Output the [X, Y] coordinate of the center of the cell containing the given text.  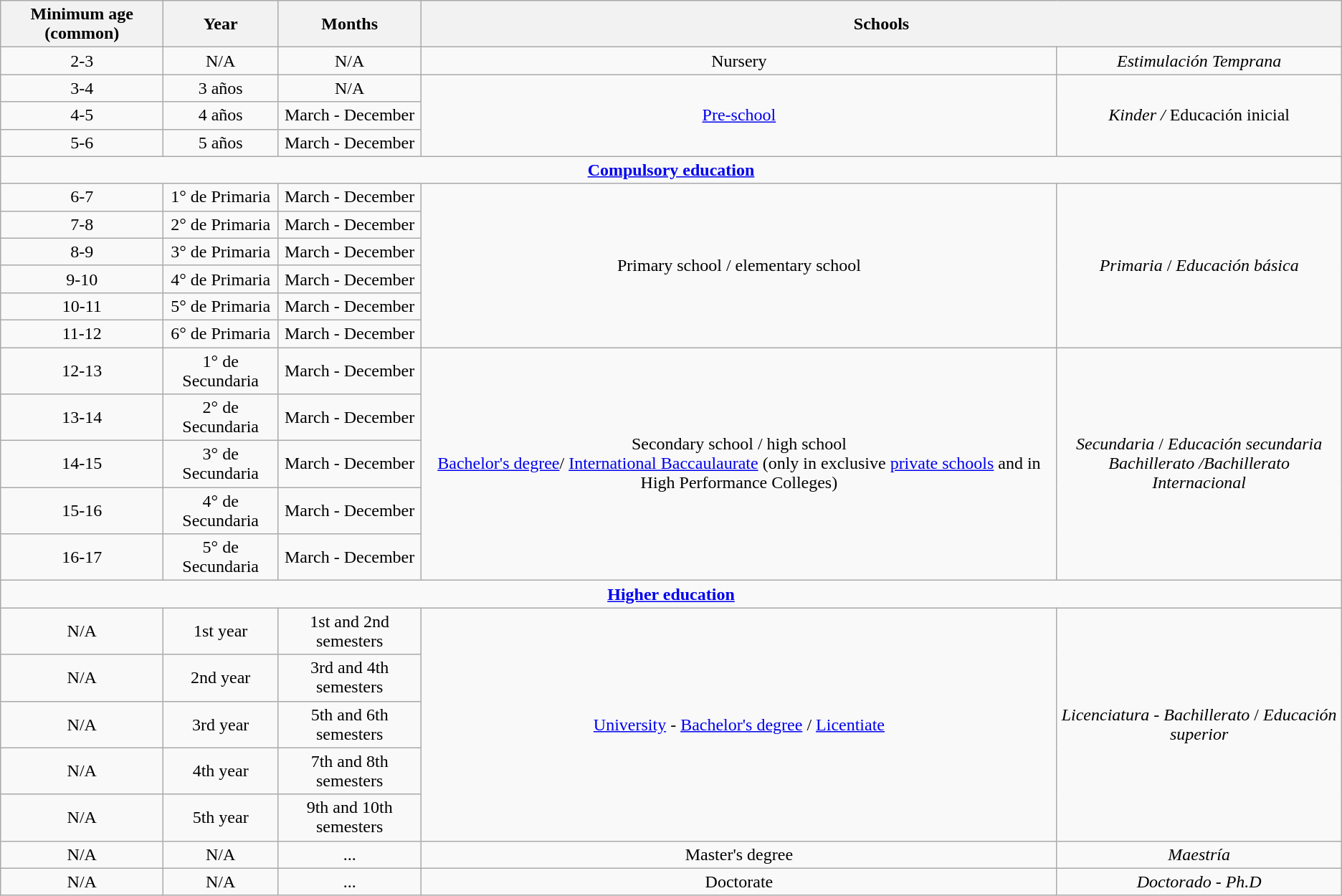
Doctorado - Ph.D [1199, 882]
6-7 [82, 197]
11-12 [82, 333]
Minimum age (common) [82, 24]
1st year [221, 631]
2nd year [221, 678]
Maestría [1199, 854]
Secondary school / high schoolBachelor's degree/ International Baccaulaurate (only in exclusive private schools and in High Performance Colleges) [739, 463]
4° de Primaria [221, 279]
9th and 10th semesters [350, 817]
5th and 6th semesters [350, 724]
1° de Primaria [221, 197]
6° de Primaria [221, 333]
3-4 [82, 88]
16-17 [82, 558]
8-9 [82, 252]
4th year [221, 771]
Higher education [671, 594]
9-10 [82, 279]
Estimulación Temprana [1199, 61]
Licenciatura - Bachillerato / Educación superior [1199, 724]
Kinder / Educación inicial [1199, 115]
15-16 [82, 510]
Secundaria / Educación secundariaBachillerato /Bachillerato Internacional [1199, 463]
Year [221, 24]
7th and 8th semesters [350, 771]
1° de Secundaria [221, 370]
5th year [221, 817]
5° de Primaria [221, 306]
5-6 [82, 143]
5 años [221, 143]
2° de Primaria [221, 224]
4° de Secundaria [221, 510]
Doctorate [739, 882]
3 años [221, 88]
3° de Secundaria [221, 464]
3rd and 4th semesters [350, 678]
7-8 [82, 224]
Nursery [739, 61]
5° de Secundaria [221, 558]
University - Bachelor's degree / Licentiate [739, 724]
2° de Secundaria [221, 417]
Primaria / Educación básica [1199, 265]
Schools [882, 24]
10-11 [82, 306]
4 años [221, 115]
Primary school / elementary school [739, 265]
Compulsory education [671, 170]
2-3 [82, 61]
3° de Primaria [221, 252]
12-13 [82, 370]
3rd year [221, 724]
14-15 [82, 464]
1st and 2nd semesters [350, 631]
13-14 [82, 417]
4-5 [82, 115]
Months [350, 24]
Master's degree [739, 854]
Pre-school [739, 115]
